Pinpoint the cell where the given text exists, returning its [X, Y] midpoint coordinate. 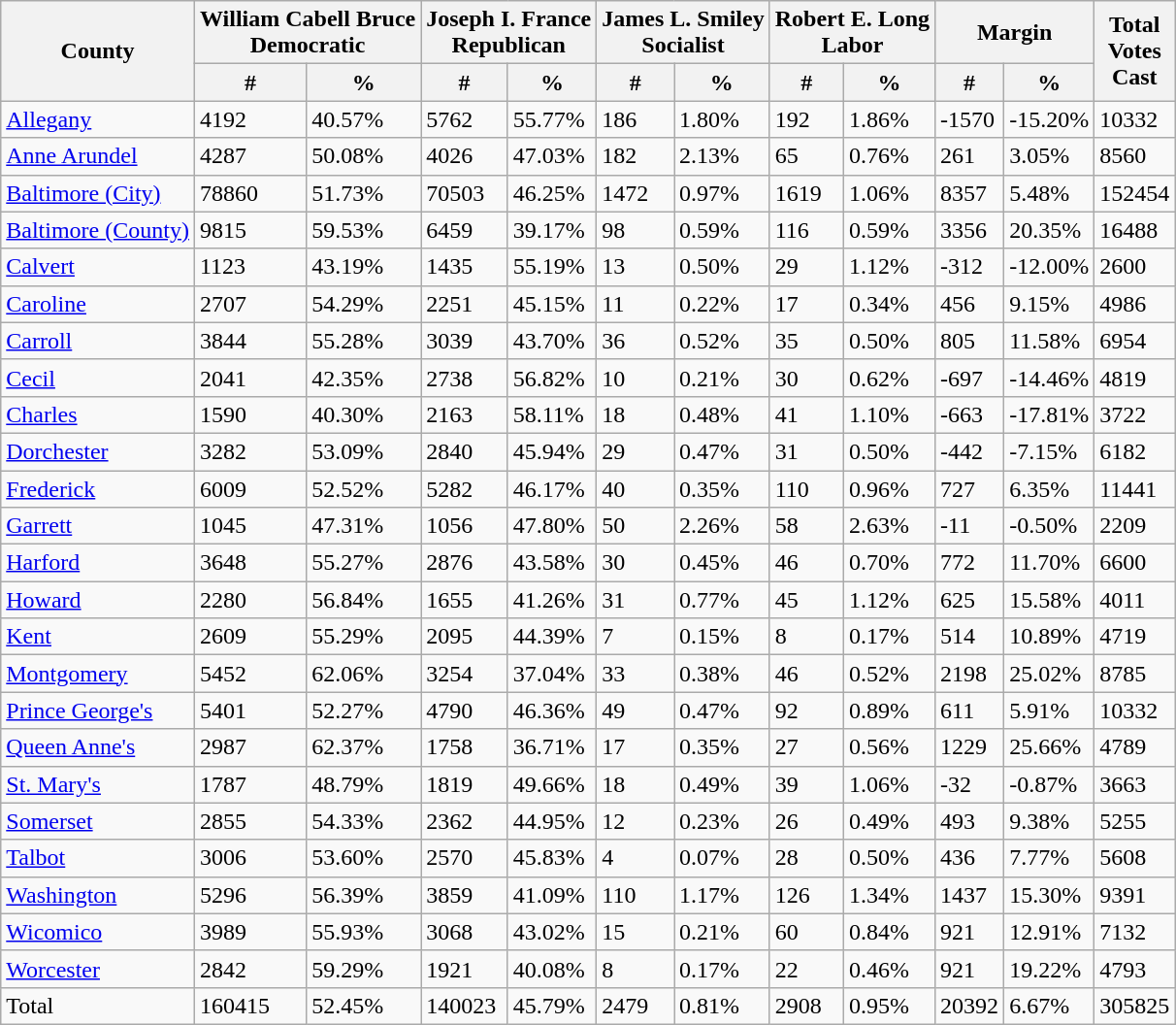
-0.50% [1050, 526]
9.15% [1050, 304]
59.29% [364, 969]
1921 [464, 969]
-17.81% [1050, 414]
St. Mary's [98, 784]
1472 [636, 193]
28 [806, 858]
2876 [464, 563]
1229 [970, 747]
45.79% [552, 1006]
8560 [1135, 156]
Charles [98, 414]
William Cabell BruceDemocratic [307, 33]
55.29% [364, 637]
26 [806, 821]
625 [970, 600]
2707 [250, 304]
43.02% [552, 932]
1.80% [722, 119]
27 [806, 747]
1435 [464, 267]
1619 [806, 193]
727 [970, 488]
4793 [1135, 969]
Baltimore (City) [98, 193]
70503 [464, 193]
-14.46% [1050, 378]
Somerset [98, 821]
56.39% [364, 895]
-1570 [970, 119]
2.63% [889, 526]
0.23% [722, 821]
44.39% [552, 637]
13 [636, 267]
62.06% [364, 674]
0.46% [889, 969]
4790 [464, 711]
37.04% [552, 674]
58.11% [552, 414]
-11 [970, 526]
116 [806, 230]
52.45% [364, 1006]
160415 [250, 1006]
Washington [98, 895]
39 [806, 784]
305825 [1135, 1006]
10 [636, 378]
49.66% [552, 784]
-15.20% [1050, 119]
6182 [1135, 451]
Baltimore (County) [98, 230]
TotalVotesCast [1135, 50]
3648 [250, 563]
Prince George's [98, 711]
45.15% [552, 304]
2570 [464, 858]
6459 [464, 230]
11.58% [1050, 341]
0.15% [722, 637]
35 [806, 341]
1056 [464, 526]
46.36% [552, 711]
40.08% [552, 969]
3989 [250, 932]
2095 [464, 637]
2840 [464, 451]
9815 [250, 230]
Cecil [98, 378]
2908 [806, 1006]
45 [806, 600]
2842 [250, 969]
805 [970, 341]
10.89% [1050, 637]
2.26% [722, 526]
3859 [464, 895]
6600 [1135, 563]
152454 [1135, 193]
12 [636, 821]
Montgomery [98, 674]
0.07% [722, 858]
Total [98, 1006]
11.70% [1050, 563]
46.17% [552, 488]
19.22% [1050, 969]
5.48% [1050, 193]
56.82% [552, 378]
4719 [1135, 637]
1045 [250, 526]
56.84% [364, 600]
3039 [464, 341]
3006 [250, 858]
20.35% [1050, 230]
Queen Anne's [98, 747]
4819 [1135, 378]
3663 [1135, 784]
436 [970, 858]
2.13% [722, 156]
4287 [250, 156]
78860 [250, 193]
2280 [250, 600]
1819 [464, 784]
25.66% [1050, 747]
2209 [1135, 526]
-7.15% [1050, 451]
12.91% [1050, 932]
33 [636, 674]
1.86% [889, 119]
53.60% [364, 858]
Wicomico [98, 932]
Frederick [98, 488]
1.17% [722, 895]
65 [806, 156]
Howard [98, 600]
55.93% [364, 932]
60 [806, 932]
2251 [464, 304]
55.27% [364, 563]
45.94% [552, 451]
15.58% [1050, 600]
3.05% [1050, 156]
43.19% [364, 267]
9391 [1135, 895]
5.91% [1050, 711]
-442 [970, 451]
92 [806, 711]
47.03% [552, 156]
Carroll [98, 341]
2987 [250, 747]
611 [970, 711]
46.25% [552, 193]
0.89% [889, 711]
62.37% [364, 747]
0.76% [889, 156]
58 [806, 526]
7.77% [1050, 858]
40.30% [364, 414]
0.56% [889, 747]
40 [636, 488]
1123 [250, 267]
1.34% [889, 895]
8357 [970, 193]
48.79% [364, 784]
0.81% [722, 1006]
-697 [970, 378]
52.52% [364, 488]
20392 [970, 1006]
1590 [250, 414]
-32 [970, 784]
3068 [464, 932]
53.09% [364, 451]
5762 [464, 119]
3254 [464, 674]
-312 [970, 267]
54.33% [364, 821]
1787 [250, 784]
772 [970, 563]
182 [636, 156]
55.77% [552, 119]
0.77% [722, 600]
44.95% [552, 821]
41.26% [552, 600]
140023 [464, 1006]
2600 [1135, 267]
-0.87% [1050, 784]
51.73% [364, 193]
Worcester [98, 969]
98 [636, 230]
11441 [1135, 488]
0.95% [889, 1006]
50.08% [364, 156]
0.70% [889, 563]
Joseph I. FranceRepublican [508, 33]
7 [636, 637]
1.10% [889, 414]
15.30% [1050, 895]
47.80% [552, 526]
45.83% [552, 858]
2479 [636, 1006]
43.70% [552, 341]
7132 [1135, 932]
3356 [970, 230]
4026 [464, 156]
Margin [1015, 33]
52.27% [364, 711]
40.57% [364, 119]
47.31% [364, 526]
5608 [1135, 858]
5282 [464, 488]
36.71% [552, 747]
5401 [250, 711]
54.29% [364, 304]
-663 [970, 414]
0.96% [889, 488]
16488 [1135, 230]
0.48% [722, 414]
4789 [1135, 747]
2041 [250, 378]
49 [636, 711]
0.38% [722, 674]
192 [806, 119]
6954 [1135, 341]
11 [636, 304]
2198 [970, 674]
Harford [98, 563]
55.19% [552, 267]
0.84% [889, 932]
4011 [1135, 600]
County [98, 50]
2855 [250, 821]
36 [636, 341]
Robert E. LongLabor [852, 33]
James L. SmileySocialist [683, 33]
55.28% [364, 341]
41 [806, 414]
Kent [98, 637]
50 [636, 526]
4192 [250, 119]
41.09% [552, 895]
Dorchester [98, 451]
2609 [250, 637]
8785 [1135, 674]
6009 [250, 488]
5452 [250, 674]
Anne Arundel [98, 156]
186 [636, 119]
15 [636, 932]
59.53% [364, 230]
6.35% [1050, 488]
456 [970, 304]
Garrett [98, 526]
Allegany [98, 119]
1437 [970, 895]
0.45% [722, 563]
514 [970, 637]
4986 [1135, 304]
6.67% [1050, 1006]
43.58% [552, 563]
5296 [250, 895]
3844 [250, 341]
Talbot [98, 858]
261 [970, 156]
0.22% [722, 304]
9.38% [1050, 821]
25.02% [1050, 674]
2362 [464, 821]
1655 [464, 600]
0.62% [889, 378]
22 [806, 969]
493 [970, 821]
0.34% [889, 304]
5255 [1135, 821]
Caroline [98, 304]
4 [636, 858]
2738 [464, 378]
3282 [250, 451]
126 [806, 895]
Calvert [98, 267]
2163 [464, 414]
42.35% [364, 378]
0.97% [722, 193]
3722 [1135, 414]
39.17% [552, 230]
-12.00% [1050, 267]
1758 [464, 747]
